Capture the cell that displays the provided text and extract its [x, y] central coordinate. 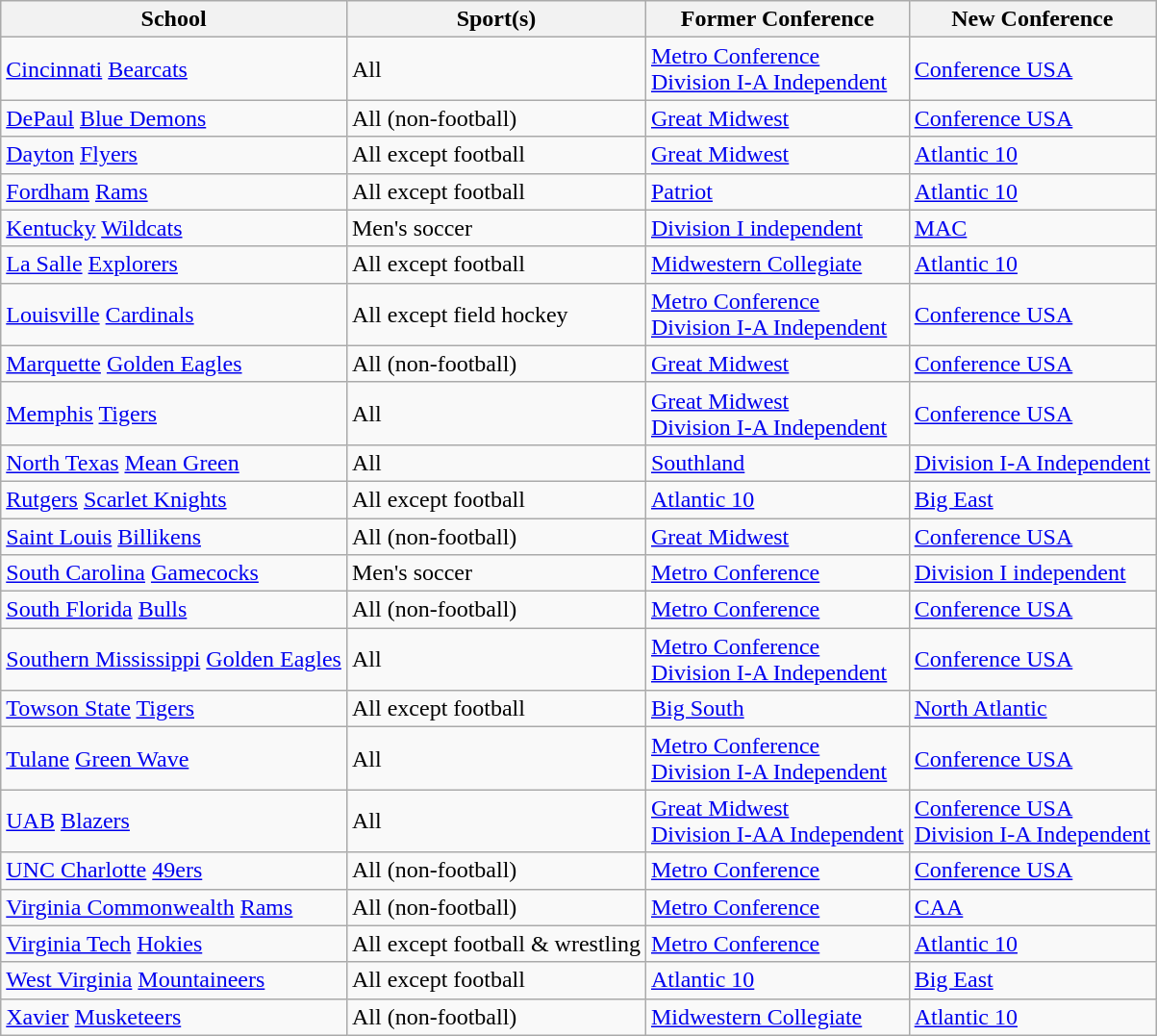
Rutgers Scarlet Knights [174, 499]
CAA [1032, 907]
Conference USADivision I-A Independent [1032, 821]
North Atlantic [1032, 709]
Great MidwestDivision I-AA Independent [777, 821]
Dayton Flyers [174, 155]
Kentucky Wildcats [174, 228]
School [174, 19]
Towson State Tigers [174, 709]
Sport(s) [496, 19]
Big South [777, 709]
South Florida Bulls [174, 610]
Former Conference [777, 19]
Fordham Rams [174, 191]
Saint Louis Billikens [174, 536]
DePaul Blue Demons [174, 118]
Great MidwestDivision I-A Independent [777, 414]
La Salle Explorers [174, 265]
Cincinnati Bearcats [174, 69]
Southern Mississippi Golden Eagles [174, 660]
New Conference [1032, 19]
Louisville Cardinals [174, 314]
Marquette Golden Eagles [174, 364]
North Texas Mean Green [174, 463]
Virginia Tech Hokies [174, 944]
Memphis Tigers [174, 414]
Division I-A Independent [1032, 463]
South Carolina Gamecocks [174, 573]
Southland [777, 463]
West Virginia Mountaineers [174, 980]
Tulane Green Wave [174, 758]
All except field hockey [496, 314]
Xavier Musketeers [174, 1017]
Patriot [777, 191]
All except football & wrestling [496, 944]
UAB Blazers [174, 821]
Virginia Commonwealth Rams [174, 907]
UNC Charlotte 49ers [174, 871]
MAC [1032, 228]
